Locate the cell with the specified text and output its (x, y) center coordinate. 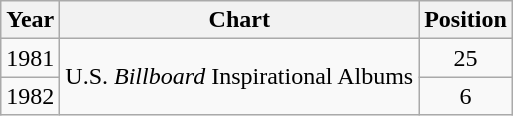
Chart (240, 20)
Year (30, 20)
6 (466, 96)
1982 (30, 96)
Position (466, 20)
25 (466, 58)
1981 (30, 58)
U.S. Billboard Inspirational Albums (240, 77)
